Return (x, y) of the center of cell containing provided text 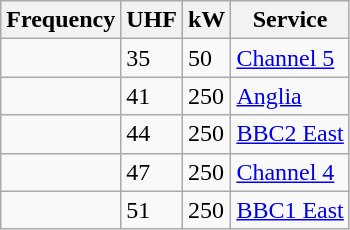
41 (152, 96)
kW (206, 20)
50 (206, 58)
BBC1 East (290, 210)
47 (152, 172)
Service (290, 20)
35 (152, 58)
51 (152, 210)
BBC2 East (290, 134)
Frequency (61, 20)
UHF (152, 20)
Channel 5 (290, 58)
Anglia (290, 96)
44 (152, 134)
Channel 4 (290, 172)
